For the text-containing cell, return its midpoint in [x, y] coordinate format. 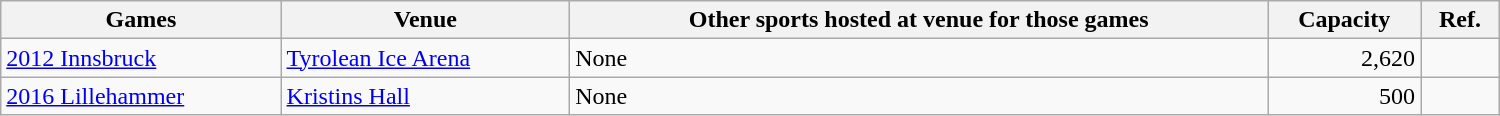
Venue [426, 20]
Kristins Hall [426, 96]
2012 Innsbruck [141, 58]
2,620 [1344, 58]
Games [141, 20]
500 [1344, 96]
Capacity [1344, 20]
2016 Lillehammer [141, 96]
Tyrolean Ice Arena [426, 58]
Ref. [1460, 20]
Other sports hosted at venue for those games [919, 20]
